For the text-containing cell, return its midpoint in (x, y) coordinate format. 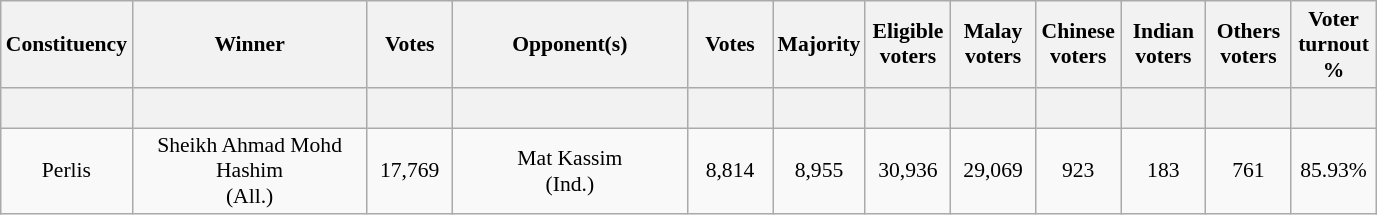
17,769 (410, 172)
Opponent(s) (570, 44)
Winner (250, 44)
Constituency (66, 44)
Majority (820, 44)
761 (1248, 172)
Indian voters (1164, 44)
Mat Kassim(Ind.) (570, 172)
Chinese voters (1078, 44)
Sheikh Ahmad Mohd Hashim(All.) (250, 172)
Voter turnout % (1334, 44)
Malay voters (992, 44)
923 (1078, 172)
Others voters (1248, 44)
85.93% (1334, 172)
Eligible voters (908, 44)
8,814 (730, 172)
8,955 (820, 172)
29,069 (992, 172)
30,936 (908, 172)
Perlis (66, 172)
183 (1164, 172)
